Output the [x, y] coordinate of the center of the cell containing the given text.  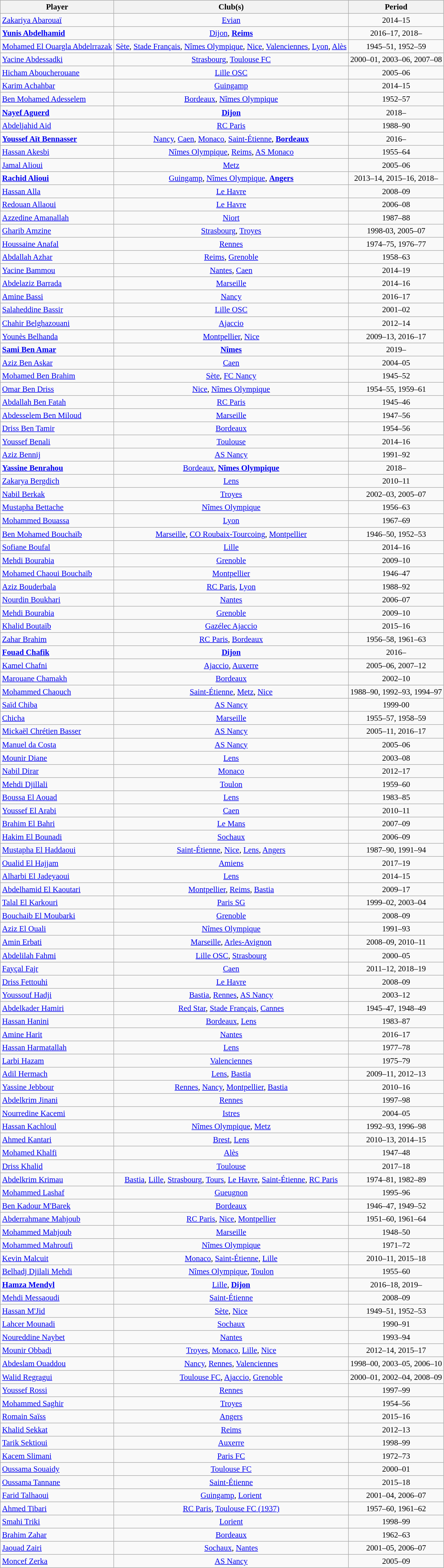
Kamel Chafni [57, 666]
1959–60 [396, 784]
Zakariya Abarouaï [57, 20]
2010–16 [396, 1087]
Driss Fettouhi [57, 982]
Nice, Nîmes Olympique [231, 389]
2009–17 [396, 890]
Nourdin Boukhari [57, 600]
1974–81, 1982–89 [396, 1179]
Yacine Abdessadki [57, 60]
Reims, Grenoble [231, 257]
1956–58, 1961–63 [396, 639]
Zahar Brahim [57, 639]
2006–09 [396, 837]
1949–51, 1952–53 [396, 1311]
Mustapha El Haddaoui [57, 850]
Abdallah Azhar [57, 257]
Sète, Nice [231, 1311]
1955–64 [396, 152]
Ajaccio, Auxerre [231, 666]
2009–11, 2012–13 [396, 1074]
Hassan Harmatallah [57, 1048]
Fouad Chafik [57, 652]
Amine Bassi [57, 297]
Lille [231, 547]
Jamal Alioui [57, 165]
Oualid El Hajjam [57, 863]
1998–00, 2003–05, 2006–10 [396, 1364]
RC Paris, Toulouse FC (1937) [231, 1509]
Larbi Hazam [57, 1061]
Dijon, Reims [231, 33]
1993–94 [396, 1337]
Sami Ben Amar [57, 349]
1991–93 [396, 929]
2012–14 [396, 323]
Period [396, 7]
Auxerre [231, 1443]
1954–55, 1959–61 [396, 389]
1958–63 [396, 257]
1992–93, 1996–98 [396, 1127]
Mohammed Lashaf [57, 1192]
2000–05 [396, 956]
1967–69 [396, 521]
Hassan Akesbi [57, 152]
1988–92 [396, 587]
1972–73 [396, 1456]
Mounir Obbadi [57, 1351]
Chahir Belghazouani [57, 323]
1987–88 [396, 218]
Noureddine Naybet [57, 1337]
Karim Achahbar [57, 86]
2009–13, 2016–17 [396, 336]
Ben Mohamed Bouchaïb [57, 534]
2001–05, 2006–07 [396, 1548]
Ajaccio [231, 323]
Toulouse FC [231, 1469]
2006–08 [396, 205]
1946–50, 1952–53 [396, 534]
Belhadj Djilali Mehdi [57, 1272]
Paris SG [231, 903]
1988–90 [396, 125]
Hamza Mendyl [57, 1285]
Kacem Slimani [57, 1456]
Le Mans [231, 824]
Khalid Boutaïb [57, 626]
Houssaine Anafal [57, 244]
Player [57, 7]
Bastia, Rennes, AS Nancy [231, 995]
Ahmed Kantari [57, 1140]
Paris FC [231, 1456]
2002–03, 2005–07 [396, 494]
Nîmes Olympique, Toulon [231, 1272]
2012–17 [396, 771]
Reims [231, 1430]
1983–85 [396, 797]
Youssef Benali [57, 442]
Guingamp, Lorient [231, 1495]
Rachid Alioui [57, 178]
1956–63 [396, 508]
Mohammed Saghir [57, 1403]
Abdelkrim Jinani [57, 1100]
2001–02 [396, 310]
Gharib Amzine [57, 231]
2017–19 [396, 863]
Abdelhamid El Kaoutari [57, 890]
Mohammed Mahjoub [57, 1232]
Metz [231, 165]
Manuel da Costa [57, 745]
Aziz Bennij [57, 455]
2012–13 [396, 1430]
Abderrahmane Mahjoub [57, 1219]
Fayçal Fajr [57, 968]
Sochaux, Nantes [231, 1548]
Nantes, Caen [231, 271]
2005–06, 2007–12 [396, 666]
1952–57 [396, 99]
Mohamed El Ouargla Abdelrrazak [57, 47]
2011–12, 2018–19 [396, 968]
Alès [231, 1153]
Hassan Hanini [57, 1021]
Mounir Diane [57, 758]
Mohammed Bouassa [57, 521]
Mustapha Bettache [57, 508]
Ben Mohamed Adesselem [57, 99]
Saïd Chiba [57, 705]
Strasbourg, Toulouse FC [231, 60]
Yacine Bammou [57, 271]
Hicham Aboucherouane [57, 73]
2016–18, 2019– [396, 1285]
Bastia, Lille, Strasbourg, Tours, Le Havre, Saint-Étienne, RC Paris [231, 1179]
Sète, Stade Français, Nîmes Olympique, Nice, Valenciennes, Lyon, Alès [231, 47]
1999-00 [396, 705]
1987–90, 1991–94 [396, 850]
1983–87 [396, 1021]
Aziz Ben Askar [57, 363]
Amin Erbati [57, 942]
Monaco [231, 771]
1977–78 [396, 1048]
Lille OSC, Strasbourg [231, 956]
2016–17, 2018– [396, 33]
Abdallah Ben Fatah [57, 402]
Yunis Abdelhamid [57, 33]
1998-03, 2005–07 [396, 231]
Mohammed Chaouch [57, 692]
Saint-Étienne, Nice, Lens, Angers [231, 850]
Hassan Kachloul [57, 1127]
1947–48 [396, 1153]
2010–13, 2014–15 [396, 1140]
2012–14, 2015–17 [396, 1351]
1955–60 [396, 1272]
Toulon [231, 784]
Aziz Bouderbala [57, 587]
Salaheddine Bassir [57, 310]
2003–12 [396, 995]
2013–14, 2015–16, 2018– [396, 178]
1995–96 [396, 1192]
2001–04, 2006–07 [396, 1495]
Moncef Zerka [57, 1561]
Abdelkader Hamiri [57, 1008]
2000–01 [396, 1469]
2000–01, 2003–06, 2007–08 [396, 60]
Brahim El Bahri [57, 824]
Khalid Sekkat [57, 1430]
Guingamp, Nîmes Olympique, Angers [231, 178]
Rennes, Nancy, Montpellier, Bastia [231, 1087]
Abdelilah Fahmi [57, 956]
2007–09 [396, 824]
Smahi Triki [57, 1522]
Lens, Bastia [231, 1074]
Omar Ben Driss [57, 389]
1975–79 [396, 1061]
Farid Talhaoui [57, 1495]
Niort [231, 218]
Abdeslam Ouaddou [57, 1364]
Mohamed Ben Brahim [57, 376]
Boussa El Aouad [57, 797]
Nîmes [231, 349]
1991–92 [396, 455]
Azzedine Amanallah [57, 218]
RC Paris, Nice, Montpellier [231, 1219]
1951–60, 1961–64 [396, 1219]
Ahmed Tibari [57, 1509]
Hassan Alla [57, 191]
2005–11, 2016–17 [396, 732]
2006–07 [396, 600]
Brest, Lens [231, 1140]
Marseille, CO Roubaix-Tourcoing, Montpellier [231, 534]
Angers [231, 1416]
Lorient [231, 1522]
Troyes, Monaco, Lille, Nice [231, 1351]
Abdelkrim Krimau [57, 1179]
Istres [231, 1114]
Saint-Étienne, Metz, Nice [231, 692]
Valenciennes [231, 1061]
2017–18 [396, 1166]
Bordeaux, Lens [231, 1021]
Hakim El Bounadi [57, 837]
2019– [396, 349]
RC Paris, Bordeaux [231, 639]
Younès Belhanda [57, 336]
Strasbourg, Troyes [231, 231]
Oussama Souaidy [57, 1469]
Montpellier [231, 573]
1974–75, 1976–77 [396, 244]
Nîmes Olympique, Reims, AS Monaco [231, 152]
Monaco, Saint-Étienne, Lille [231, 1258]
Marouane Chamakh [57, 679]
Hassan M'Jid [57, 1311]
1947–56 [396, 415]
2000–01, 2002–04, 2008–09 [396, 1377]
Lille, Dijon [231, 1285]
Mickaël Chrétien Basser [57, 732]
Nayef Aguerd [57, 112]
Youssef Aït Bennasser [57, 139]
1955–57, 1958–59 [396, 718]
Toulouse FC, Ajaccio, Grenoble [231, 1377]
1999–02, 2003–04 [396, 903]
Talal El Karkouri [57, 903]
2005–09 [396, 1561]
1946–47, 1949–52 [396, 1206]
Nancy [231, 297]
1997–98 [396, 1100]
Sète, FC Nancy [231, 376]
Alharbi El Jadeyaoui [57, 876]
Adil Hermach [57, 1074]
2002–10 [396, 679]
Mohamed Khalfi [57, 1153]
1962–63 [396, 1535]
Oussama Tannane [57, 1482]
2008–09, 2010–11 [396, 942]
Brahim Zahar [57, 1535]
Zakarya Bergdich [57, 481]
1957–60, 1961–62 [396, 1509]
Amine Harit [57, 1034]
Mehdi Djillali [57, 784]
Sofiane Boufal [57, 547]
Nabil Berkak [57, 494]
Driss Ben Tamir [57, 429]
Walid Regragui [57, 1377]
Yassine Jebbour [57, 1087]
Kevin Malcuit [57, 1258]
Amiens [231, 863]
Abdeljahid Aid [57, 125]
Nancy, Caen, Monaco, Saint-Étienne, Bordeaux [231, 139]
1948–50 [396, 1232]
Abdelaziz Barrada [57, 283]
Driss Khalid [57, 1166]
1990–91 [396, 1324]
Nancy, Rennes, Valenciennes [231, 1364]
Nourredine Kacemi [57, 1114]
Yassine Benrahou [57, 468]
Red Star, Stade Français, Cannes [231, 1008]
Lahcer Mounadi [57, 1324]
Nîmes Olympique, Metz [231, 1127]
Gueugnon [231, 1192]
Jaouad Zairi [57, 1548]
Tarik Sektioui [57, 1443]
Mohamed Chaoui Bouchaïb [57, 573]
1945–52 [396, 376]
1945–51, 1952–59 [396, 47]
Youssef Rossi [57, 1390]
Ben Kadour M'Barek [57, 1206]
Lyon [231, 521]
Mehdi Messaoudi [57, 1298]
Romain Saïss [57, 1416]
2014–19 [396, 271]
Abdesselem Ben Miloud [57, 415]
Nabil Dirar [57, 771]
2003–08 [396, 758]
Gazélec Ajaccio [231, 626]
1997–99 [396, 1390]
Montpellier, Reims, Bastia [231, 890]
1971–72 [396, 1245]
RC Paris, Lyon [231, 587]
Montpellier, Nice [231, 336]
Mohammed Mahroufi [57, 1245]
Evian [231, 20]
Chicha [57, 718]
1988–90, 1992–93, 1994–97 [396, 692]
Youssouf Hadji [57, 995]
2015–18 [396, 1482]
Marseille, Arles-Avignon [231, 942]
Youssef El Arabi [57, 810]
Guingamp [231, 86]
Bouchaib El Moubarki [57, 916]
Aziz El Ouali [57, 929]
Redouan Allaoui [57, 205]
1946–47 [396, 573]
Club(s) [231, 7]
2010–11, 2015–18 [396, 1258]
1945–47, 1948–49 [396, 1008]
1945–46 [396, 402]
